Detect which cell encompasses the target text, then output its [X, Y] center coordinate. 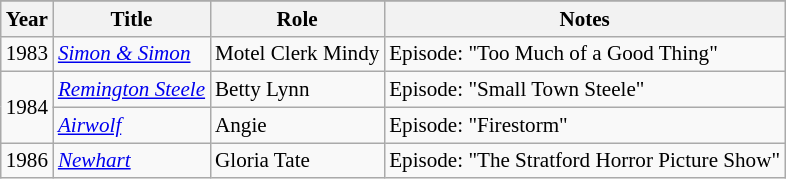
Angie [297, 124]
Simon & Simon [132, 54]
Year [27, 18]
Episode: "Firestorm" [584, 124]
Airwolf [132, 124]
1983 [27, 54]
Role [297, 18]
Episode: "The Stratford Horror Picture Show" [584, 160]
Notes [584, 18]
Episode: "Too Much of a Good Thing" [584, 54]
Title [132, 18]
Betty Lynn [297, 90]
1986 [27, 160]
Gloria Tate [297, 160]
Newhart [132, 160]
Remington Steele [132, 90]
1984 [27, 108]
Episode: "Small Town Steele" [584, 90]
Motel Clerk Mindy [297, 54]
